Output the [X, Y] coordinate of the center of the cell containing the given text.  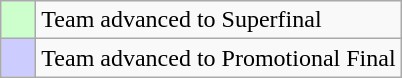
Team advanced to Promotional Final [218, 58]
Team advanced to Superfinal [218, 20]
